Extract the [X, Y] coordinate from the center of the cell holding the provided text.  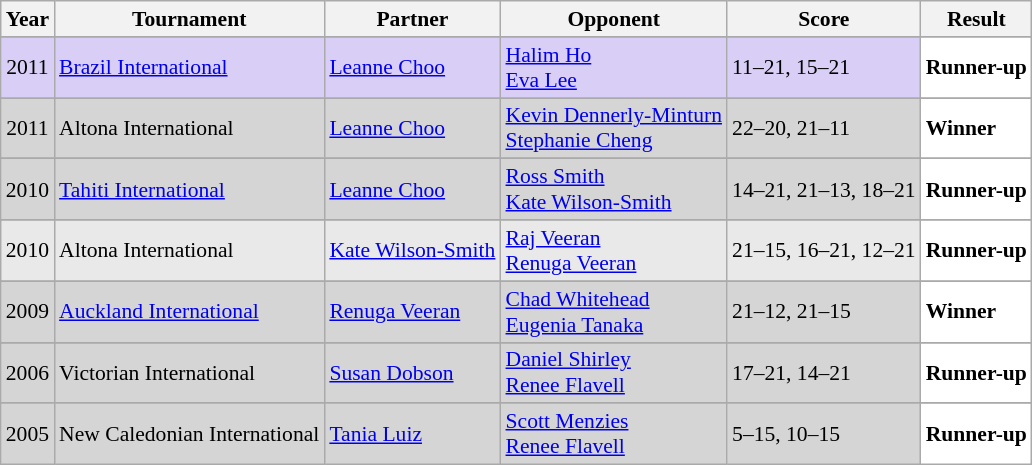
Scott Menzies Renee Flavell [614, 434]
Kevin Dennerly-Minturn Stephanie Cheng [614, 128]
2005 [28, 434]
Susan Dobson [412, 372]
Tournament [189, 19]
Raj Veeran Renuga Veeran [614, 250]
Daniel Shirley Renee Flavell [614, 372]
11–21, 15–21 [824, 68]
Result [976, 19]
Halim Ho Eva Lee [614, 68]
5–15, 10–15 [824, 434]
Partner [412, 19]
22–20, 21–11 [824, 128]
Renuga Veeran [412, 312]
Tahiti International [189, 190]
14–21, 21–13, 18–21 [824, 190]
17–21, 14–21 [824, 372]
Victorian International [189, 372]
Year [28, 19]
Ross Smith Kate Wilson-Smith [614, 190]
Chad Whitehead Eugenia Tanaka [614, 312]
21–12, 21–15 [824, 312]
Kate Wilson-Smith [412, 250]
Brazil International [189, 68]
2009 [28, 312]
Score [824, 19]
New Caledonian International [189, 434]
Opponent [614, 19]
21–15, 16–21, 12–21 [824, 250]
Tania Luiz [412, 434]
Auckland International [189, 312]
2006 [28, 372]
